Search for the cell housing the specified text and yield its (x, y) center coordinate. 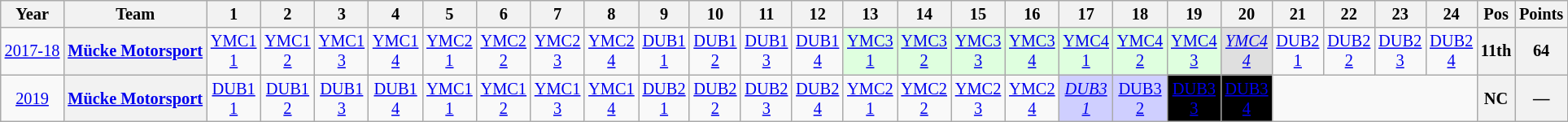
YMC43 (1194, 51)
22 (1349, 14)
YMC41 (1086, 51)
Team (135, 14)
17 (1086, 14)
10 (714, 14)
YMC34 (1032, 51)
YMC44 (1247, 51)
YMC33 (978, 51)
15 (978, 14)
DUB34 (1247, 98)
6 (504, 14)
YMC42 (1140, 51)
16 (1032, 14)
1 (234, 14)
DUB33 (1194, 98)
2 (287, 14)
7 (557, 14)
14 (924, 14)
8 (611, 14)
24 (1452, 14)
20 (1247, 14)
23 (1400, 14)
21 (1297, 14)
11 (767, 14)
DUB31 (1086, 98)
Pos (1496, 14)
9 (664, 14)
11th (1496, 51)
2019 (33, 98)
DUB32 (1140, 98)
13 (870, 14)
NC (1496, 98)
64 (1541, 51)
— (1541, 98)
Year (33, 14)
2017-18 (33, 51)
YMC31 (870, 51)
4 (395, 14)
5 (449, 14)
YMC32 (924, 51)
Points (1541, 14)
19 (1194, 14)
3 (342, 14)
18 (1140, 14)
12 (817, 14)
